Provide the [X, Y] coordinate of the cell's center where the given text is located.  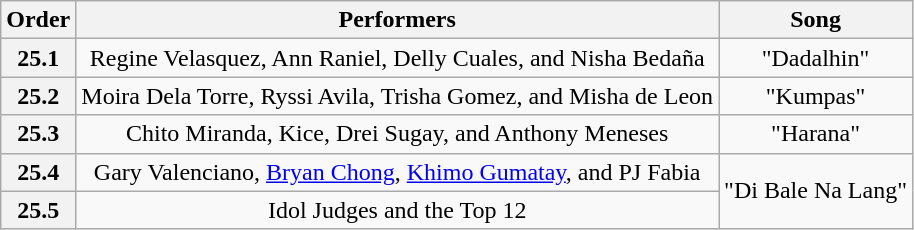
Performers [398, 20]
Moira Dela Torre, Ryssi Avila, Trisha Gomez, and Misha de Leon [398, 96]
"Harana" [816, 134]
"Dadalhin" [816, 58]
"Di Bale Na Lang" [816, 191]
"Kumpas" [816, 96]
Idol Judges and the Top 12 [398, 210]
25.5 [38, 210]
25.2 [38, 96]
Chito Miranda, Kice, Drei Sugay, and Anthony Meneses [398, 134]
25.1 [38, 58]
25.4 [38, 172]
Gary Valenciano, Bryan Chong, Khimo Gumatay, and PJ Fabia [398, 172]
Regine Velasquez, Ann Raniel, Delly Cuales, and Nisha Bedaña [398, 58]
25.3 [38, 134]
Order [38, 20]
Song [816, 20]
